Find where the given text appears and provide that cell's center as (X, Y) coordinate. 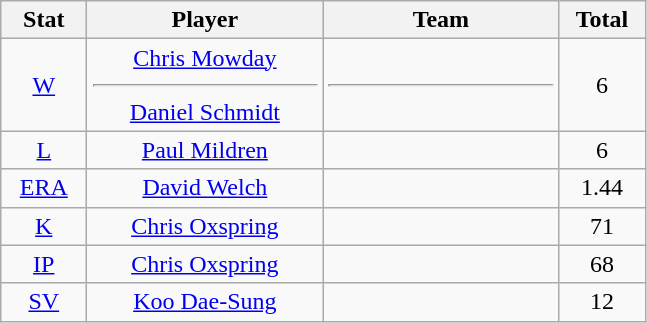
Paul Mildren (205, 150)
Total (602, 20)
Stat (44, 20)
68 (602, 264)
L (44, 150)
1.44 (602, 188)
SV (44, 302)
Team (441, 20)
71 (602, 226)
ERA (44, 188)
K (44, 226)
Koo Dae-Sung (205, 302)
David Welch (205, 188)
IP (44, 264)
Chris MowdayDaniel Schmidt (205, 85)
Player (205, 20)
W (44, 85)
12 (602, 302)
